Search for the cell housing the specified text and yield its [X, Y] center coordinate. 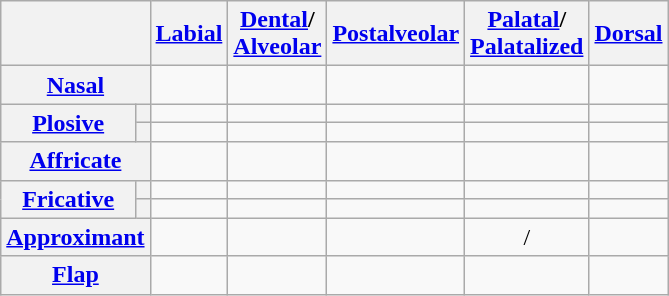
Postalveolar [396, 34]
Flap [76, 275]
Plosive [68, 123]
Approximant [76, 237]
Dorsal [628, 34]
Affricate [76, 161]
Fricative [68, 199]
Labial [189, 34]
/ [527, 237]
Dental/Alveolar [278, 34]
Palatal/Palatalized [527, 34]
Nasal [76, 85]
